From the cell containing the given text, extract its center point as [x, y] coordinate. 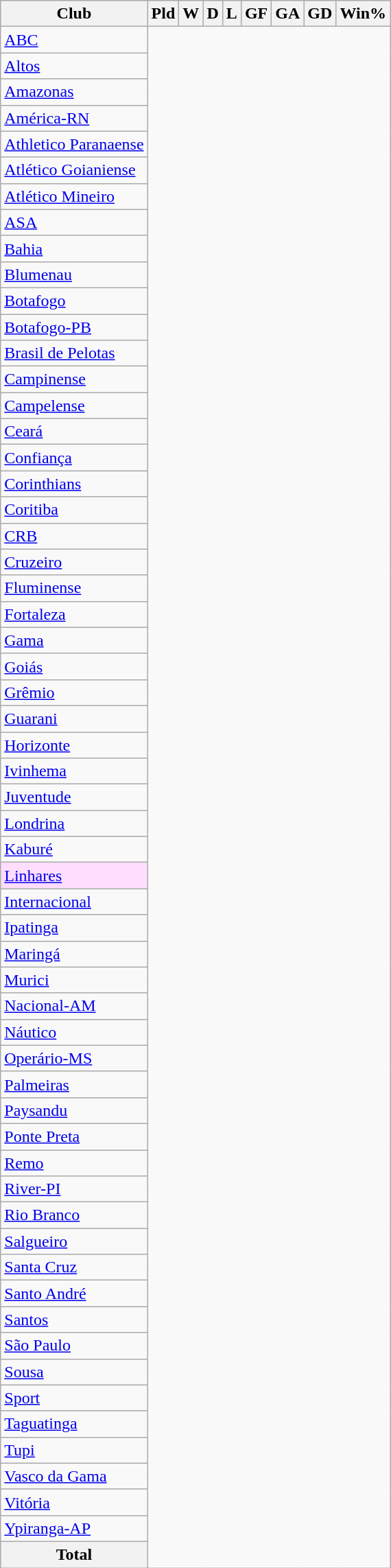
Athletico Paranaense [74, 144]
Botafogo-PB [74, 327]
Nacional-AM [74, 1006]
D [213, 14]
GF [256, 14]
CRB [74, 536]
Ivinhema [74, 771]
Operário-MS [74, 1058]
GD [320, 14]
Total [74, 1554]
Sousa [74, 1372]
Santo André [74, 1294]
Linhares [74, 876]
América-RN [74, 118]
Murici [74, 980]
Grêmio [74, 692]
Goiás [74, 666]
Fortaleza [74, 614]
Tupi [74, 1450]
Juventude [74, 797]
Coritiba [74, 510]
ASA [74, 222]
Paysandu [74, 1110]
Club [74, 14]
Ponte Preta [74, 1136]
Bahia [74, 248]
River-PI [74, 1189]
Campelense [74, 406]
Kaburé [74, 850]
Internacional [74, 902]
Santa Cruz [74, 1267]
Botafogo [74, 301]
Corinthians [74, 484]
Cruzeiro [74, 562]
Sport [74, 1398]
Taguatinga [74, 1424]
Ceará [74, 432]
Campinense [74, 379]
Rio Branco [74, 1215]
Gama [74, 640]
Horizonte [74, 745]
Guarani [74, 718]
Remo [74, 1163]
W [191, 14]
L [232, 14]
Vasco da Gama [74, 1476]
Amazonas [74, 92]
Santos [74, 1320]
Ipatinga [74, 928]
Ypiranga-AP [74, 1528]
Win% [364, 14]
Brasil de Pelotas [74, 353]
Confiança [74, 458]
ABC [74, 40]
Vitória [74, 1502]
Fluminense [74, 588]
São Paulo [74, 1346]
Atlético Goianiense [74, 170]
Blumenau [74, 274]
GA [288, 14]
Altos [74, 66]
Palmeiras [74, 1084]
Londrina [74, 823]
Maringá [74, 954]
Pld [163, 14]
Salgueiro [74, 1241]
Atlético Mineiro [74, 196]
Náutico [74, 1032]
